Extract the (x, y) coordinate from the center of the cell holding the provided text.  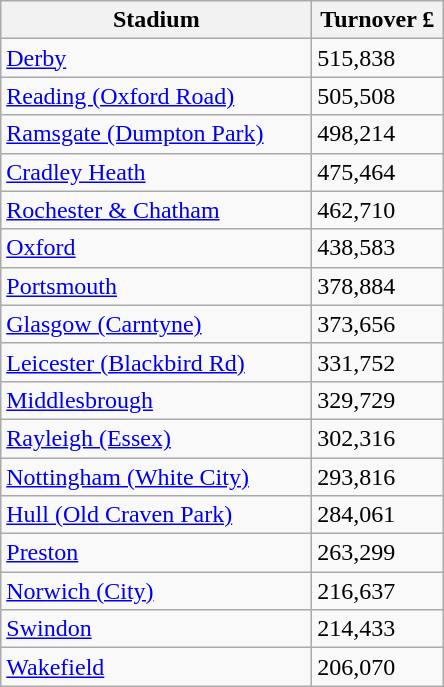
Preston (156, 553)
505,508 (378, 96)
Glasgow (Carntyne) (156, 324)
Middlesbrough (156, 400)
263,299 (378, 553)
Rayleigh (Essex) (156, 438)
Ramsgate (Dumpton Park) (156, 134)
302,316 (378, 438)
293,816 (378, 477)
438,583 (378, 248)
Leicester (Blackbird Rd) (156, 362)
284,061 (378, 515)
214,433 (378, 629)
Norwich (City) (156, 591)
329,729 (378, 400)
Turnover £ (378, 20)
Oxford (156, 248)
Wakefield (156, 667)
475,464 (378, 172)
Portsmouth (156, 286)
Hull (Old Craven Park) (156, 515)
Cradley Heath (156, 172)
206,070 (378, 667)
373,656 (378, 324)
462,710 (378, 210)
Nottingham (White City) (156, 477)
Stadium (156, 20)
331,752 (378, 362)
Derby (156, 58)
515,838 (378, 58)
378,884 (378, 286)
Swindon (156, 629)
216,637 (378, 591)
Rochester & Chatham (156, 210)
498,214 (378, 134)
Reading (Oxford Road) (156, 96)
